Provide the (X, Y) coordinate of the cell's center where the given text is located.  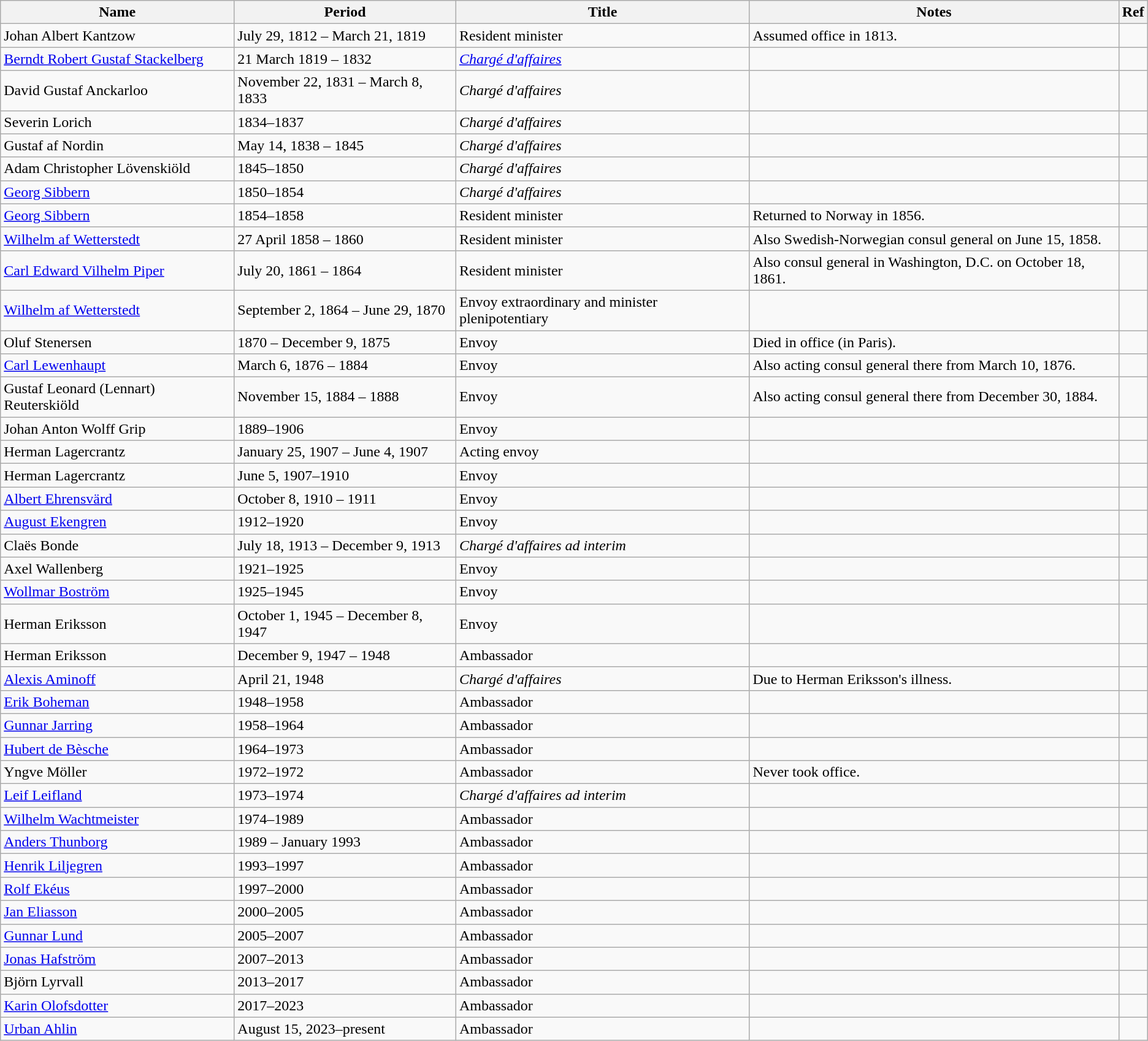
Jonas Hafström (118, 959)
August 15, 2023–present (345, 1029)
1972–1972 (345, 772)
Yngve Möller (118, 772)
1973–1974 (345, 796)
Ref (1133, 12)
2017–2023 (345, 1005)
Severin Lorich (118, 122)
2005–2007 (345, 935)
Oluf Stenersen (118, 342)
August Ekengren (118, 522)
May 14, 1838 – 1845 (345, 145)
1834–1837 (345, 122)
October 8, 1910 – 1911 (345, 499)
1958–1964 (345, 725)
Albert Ehrensvärd (118, 499)
Also consul general in Washington, D.C. on October 18, 1861. (934, 270)
1921–1925 (345, 569)
2000–2005 (345, 912)
November 15, 1884 – 1888 (345, 398)
Also Swedish-Norwegian consul general on June 15, 1858. (934, 239)
2013–2017 (345, 982)
Also acting consul general there from March 10, 1876. (934, 366)
July 29, 1812 – March 21, 1819 (345, 36)
Period (345, 12)
1889–1906 (345, 429)
Leif Leifland (118, 796)
Also acting consul general there from December 30, 1884. (934, 398)
Carl Lewenhaupt (118, 366)
1854–1858 (345, 215)
Assumed office in 1813. (934, 36)
Johan Anton Wolff Grip (118, 429)
Gunnar Jarring (118, 725)
Envoy extraordinary and minister plenipotentiary (602, 310)
Claës Bonde (118, 545)
June 5, 1907–1910 (345, 475)
July 20, 1861 – 1864 (345, 270)
Alexis Aminoff (118, 678)
Died in office (in Paris). (934, 342)
November 22, 1831 – March 8, 1833 (345, 91)
Anders Thunborg (118, 842)
Gustaf Leonard (Lennart) Reuterskiöld (118, 398)
Carl Edward Vilhelm Piper (118, 270)
1974–1989 (345, 819)
Erik Boheman (118, 702)
David Gustaf Anckarloo (118, 91)
Gunnar Lund (118, 935)
1948–1958 (345, 702)
Due to Herman Eriksson's illness. (934, 678)
1993–1997 (345, 866)
27 April 1858 – 1860 (345, 239)
Henrik Liljegren (118, 866)
1989 – January 1993 (345, 842)
1850–1854 (345, 192)
Johan Albert Kantzow (118, 36)
Title (602, 12)
2007–2013 (345, 959)
Adam Christopher Lövenskiöld (118, 169)
Urban Ahlin (118, 1029)
Name (118, 12)
Hubert de Bèsche (118, 749)
Notes (934, 12)
Wollmar Boström (118, 592)
Returned to Norway in 1856. (934, 215)
September 2, 1864 – June 29, 1870 (345, 310)
October 1, 1945 – December 8, 1947 (345, 623)
Wilhelm Wachtmeister (118, 819)
Acting envoy (602, 452)
21 March 1819 – 1832 (345, 59)
Björn Lyrvall (118, 982)
1845–1850 (345, 169)
1912–1920 (345, 522)
1964–1973 (345, 749)
Never took office. (934, 772)
Axel Wallenberg (118, 569)
Rolf Ekéus (118, 889)
January 25, 1907 – June 4, 1907 (345, 452)
1870 – December 9, 1875 (345, 342)
April 21, 1948 (345, 678)
Gustaf af Nordin (118, 145)
Karin Olofsdotter (118, 1005)
March 6, 1876 – 1884 (345, 366)
1997–2000 (345, 889)
Berndt Robert Gustaf Stackelberg (118, 59)
July 18, 1913 – December 9, 1913 (345, 545)
1925–1945 (345, 592)
Jan Eliasson (118, 912)
December 9, 1947 – 1948 (345, 655)
